Find where the given text appears and provide that cell's center as (x, y) coordinate. 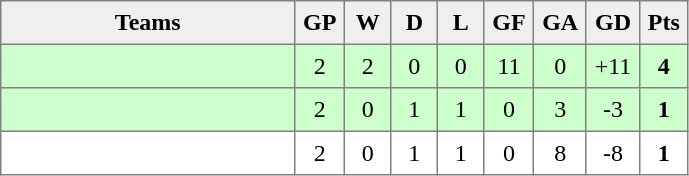
L (461, 23)
+11 (612, 66)
-3 (612, 110)
-8 (612, 153)
GF (509, 23)
Pts (664, 23)
11 (509, 66)
3 (560, 110)
D (414, 23)
GA (560, 23)
Teams (148, 23)
4 (664, 66)
GP (320, 23)
W (368, 23)
GD (612, 23)
8 (560, 153)
